Return [X, Y] of the center of cell containing provided text 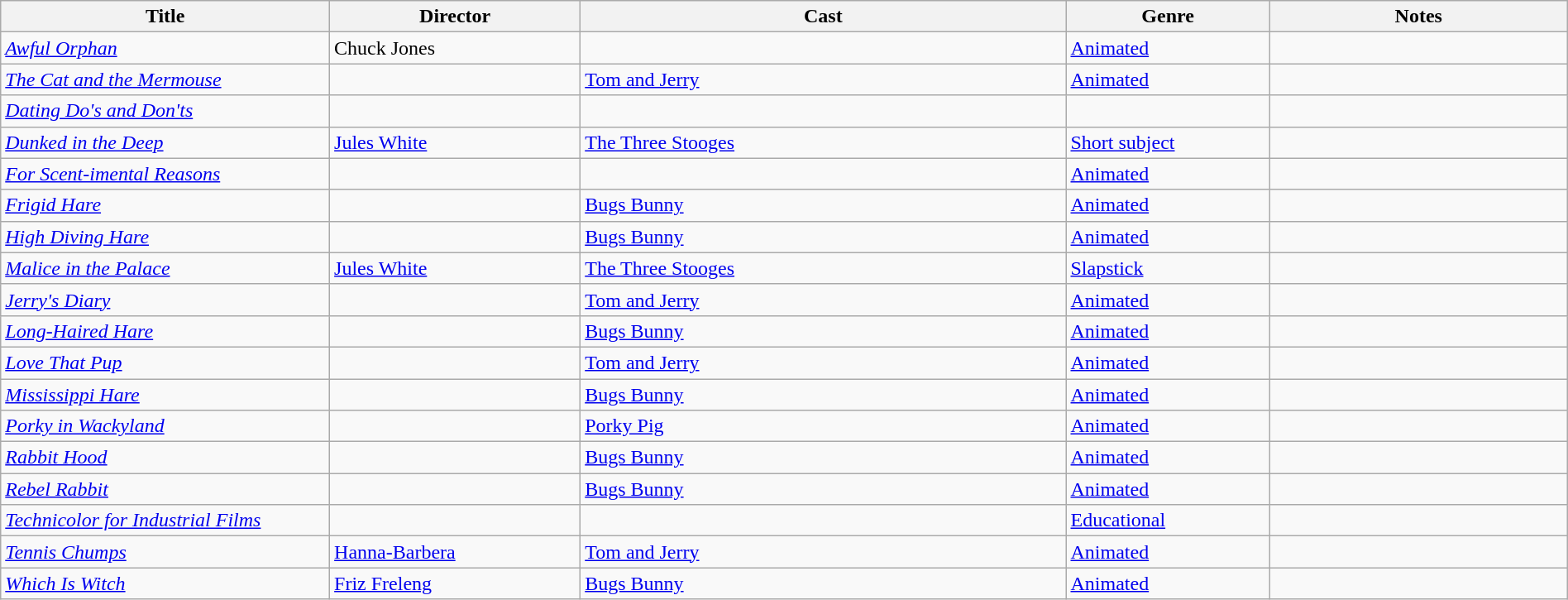
Title [165, 17]
Director [455, 17]
For Scent-imental Reasons [165, 174]
The Cat and the Mermouse [165, 79]
Dating Do's and Don'ts [165, 111]
Malice in the Palace [165, 268]
Notes [1418, 17]
Frigid Hare [165, 205]
Jerry's Diary [165, 300]
Rebel Rabbit [165, 489]
Short subject [1168, 142]
Tennis Chumps [165, 552]
Which Is Witch [165, 583]
Friz Freleng [455, 583]
Awful Orphan [165, 48]
Dunked in the Deep [165, 142]
Hanna-Barbera [455, 552]
Mississippi Hare [165, 395]
Slapstick [1168, 268]
Love That Pup [165, 362]
Porky in Wackyland [165, 426]
Chuck Jones [455, 48]
High Diving Hare [165, 237]
Porky Pig [824, 426]
Educational [1168, 521]
Genre [1168, 17]
Cast [824, 17]
Technicolor for Industrial Films [165, 521]
Long-Haired Hare [165, 331]
Rabbit Hood [165, 458]
